Detect which cell encompasses the target text, then output its [x, y] center coordinate. 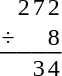
÷ [8, 38]
8 [54, 38]
